Detect which cell encompasses the target text, then output its (X, Y) center coordinate. 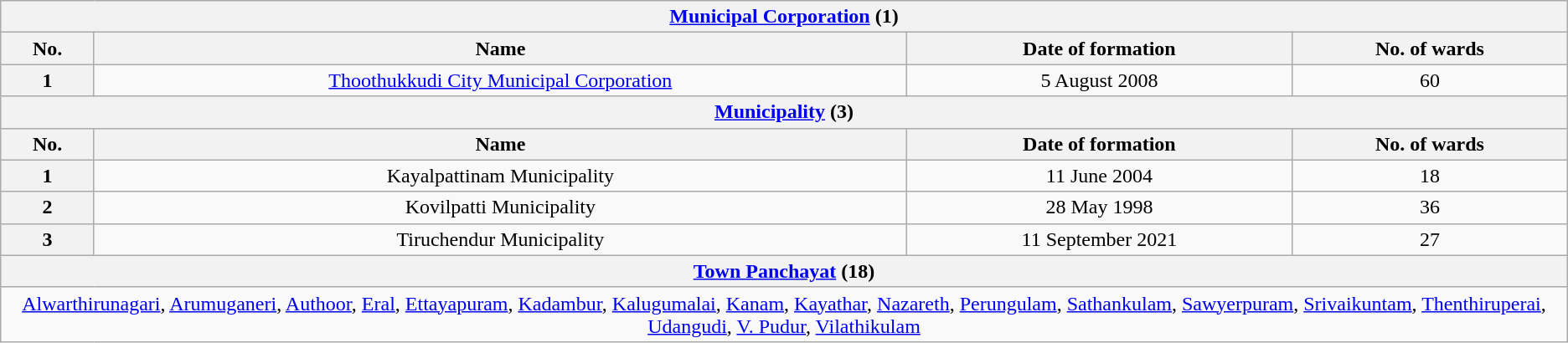
Tiruchendur Municipality (500, 239)
27 (1431, 239)
11 June 2004 (1099, 176)
3 (48, 239)
Municipal Corporation (1) (784, 17)
36 (1431, 207)
2 (48, 207)
Kayalpattinam Municipality (500, 176)
11 September 2021 (1099, 239)
Kovilpatti Municipality (500, 207)
Municipality (3) (784, 112)
28 May 1998 (1099, 207)
60 (1431, 80)
18 (1431, 176)
Town Panchayat (18) (784, 271)
Thoothukkudi City Municipal Corporation (500, 80)
5 August 2008 (1099, 80)
